Extract the [X, Y] coordinate from the center of the cell holding the provided text.  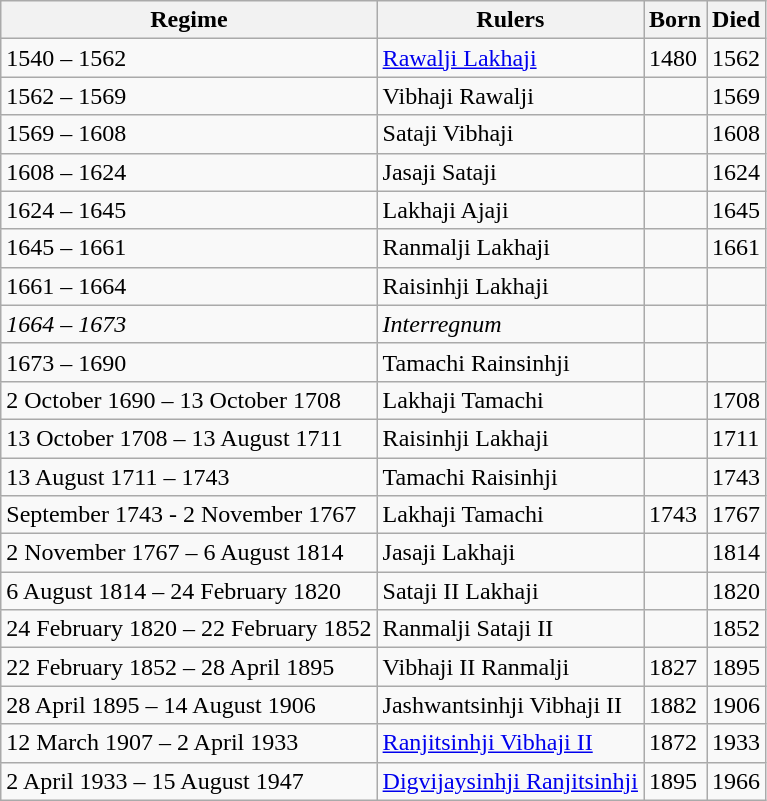
1624 [736, 172]
Rulers [510, 20]
13 October 1708 – 13 August 1711 [189, 438]
Interregnum [510, 324]
12 March 1907 – 2 April 1933 [189, 743]
Lakhaji Ajaji [510, 210]
1708 [736, 400]
Jashwantsinhji Vibhaji II [510, 705]
1608 – 1624 [189, 172]
1480 [676, 58]
1569 [736, 96]
2 November 1767 – 6 August 1814 [189, 553]
Digvijaysinhji Ranjitsinhji [510, 781]
1661 – 1664 [189, 286]
1872 [676, 743]
Tamachi Rainsinhji [510, 362]
1645 – 1661 [189, 248]
Ranjitsinhji Vibhaji II [510, 743]
1664 – 1673 [189, 324]
1827 [676, 667]
Born [676, 20]
24 February 1820 – 22 February 1852 [189, 629]
September 1743 - 2 November 1767 [189, 515]
Tamachi Raisinhji [510, 477]
1661 [736, 248]
1711 [736, 438]
1906 [736, 705]
1852 [736, 629]
22 February 1852 – 28 April 1895 [189, 667]
Sataji Vibhaji [510, 134]
Vibhaji Rawalji [510, 96]
2 October 1690 – 13 October 1708 [189, 400]
Sataji II Lakhaji [510, 591]
Ranmalji Lakhaji [510, 248]
1820 [736, 591]
1673 – 1690 [189, 362]
Vibhaji II Ranmalji [510, 667]
13 August 1711 – 1743 [189, 477]
1882 [676, 705]
1540 – 1562 [189, 58]
Jasaji Sataji [510, 172]
1767 [736, 515]
1966 [736, 781]
1569 – 1608 [189, 134]
Jasaji Lakhaji [510, 553]
2 April 1933 – 15 August 1947 [189, 781]
1933 [736, 743]
1562 [736, 58]
Rawalji Lakhaji [510, 58]
1814 [736, 553]
28 April 1895 – 14 August 1906 [189, 705]
1608 [736, 134]
Ranmalji Sataji II [510, 629]
Died [736, 20]
1624 – 1645 [189, 210]
1645 [736, 210]
Regime [189, 20]
6 August 1814 – 24 February 1820 [189, 591]
1562 – 1569 [189, 96]
